Output the [x, y] coordinate of the center of the cell containing the given text.  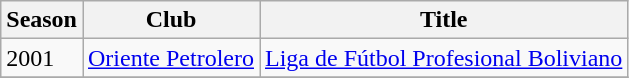
Liga de Fútbol Profesional Boliviano [444, 58]
Club [170, 20]
Season [42, 20]
Oriente Petrolero [170, 58]
Title [444, 20]
2001 [42, 58]
